Provide the (X, Y) coordinate of the cell's center where the given text is located.  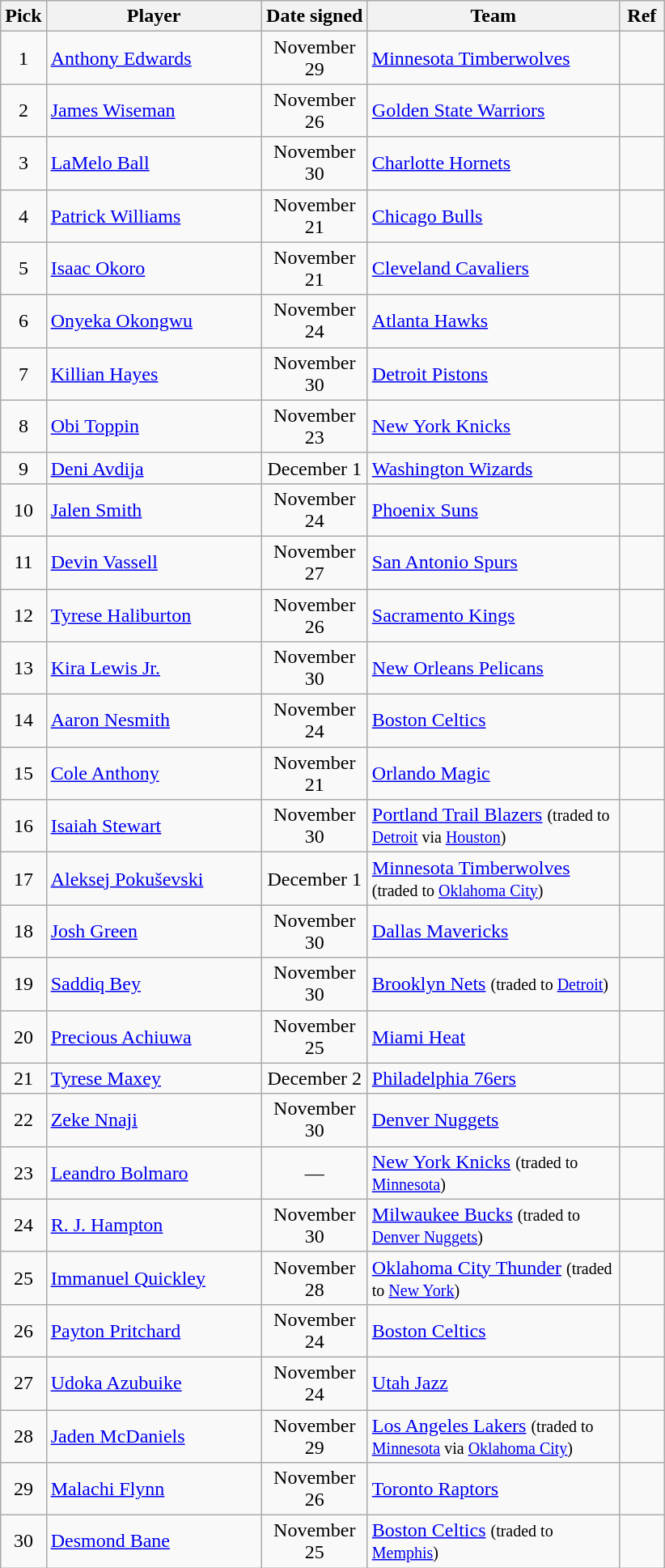
Killian Hayes (154, 374)
Charlotte Hornets (493, 164)
28 (23, 1436)
Detroit Pistons (493, 374)
Sacramento Kings (493, 615)
Cleveland Cavaliers (493, 269)
Aaron Nesmith (154, 720)
5 (23, 269)
Josh Green (154, 931)
Saddiq Bey (154, 984)
Boston Celtics (traded to Memphis) (493, 1541)
Tyrese Haliburton (154, 615)
Devin Vassell (154, 562)
— (314, 1172)
Malachi Flynn (154, 1489)
Leandro Bolmaro (154, 1172)
15 (23, 774)
Udoka Azubuike (154, 1383)
Isaac Okoro (154, 269)
Oklahoma City Thunder (traded to New York) (493, 1277)
Obi Toppin (154, 426)
10 (23, 510)
21 (23, 1078)
Atlanta Hawks (493, 321)
20 (23, 1036)
Washington Wizards (493, 468)
Player (154, 16)
1 (23, 58)
Miami Heat (493, 1036)
Toronto Raptors (493, 1489)
November 28 (314, 1277)
Aleksej Pokuševski (154, 879)
Pick (23, 16)
Philadelphia 76ers (493, 1078)
Dallas Mavericks (493, 931)
4 (23, 215)
New York Knicks (493, 426)
16 (23, 826)
Date signed (314, 16)
Utah Jazz (493, 1383)
26 (23, 1331)
James Wiseman (154, 110)
Immanuel Quickley (154, 1277)
Payton Pritchard (154, 1331)
3 (23, 164)
27 (23, 1383)
November 27 (314, 562)
Precious Achiuwa (154, 1036)
November 23 (314, 426)
New Orleans Pelicans (493, 669)
24 (23, 1226)
Portland Trail Blazers (traded to Detroit via Houston) (493, 826)
23 (23, 1172)
8 (23, 426)
29 (23, 1489)
Isaiah Stewart (154, 826)
22 (23, 1120)
25 (23, 1277)
Cole Anthony (154, 774)
Chicago Bulls (493, 215)
Onyeka Okongwu (154, 321)
Brooklyn Nets (traded to Detroit) (493, 984)
Team (493, 16)
Los Angeles Lakers (traded to Minnesota via Oklahoma City) (493, 1436)
Orlando Magic (493, 774)
Jalen Smith (154, 510)
LaMelo Ball (154, 164)
2 (23, 110)
Tyrese Maxey (154, 1078)
December 2 (314, 1078)
17 (23, 879)
San Antonio Spurs (493, 562)
11 (23, 562)
Minnesota Timberwolves (traded to Oklahoma City) (493, 879)
Jaden McDaniels (154, 1436)
18 (23, 931)
Anthony Edwards (154, 58)
Phoenix Suns (493, 510)
New York Knicks (traded to Minnesota) (493, 1172)
12 (23, 615)
Ref (642, 16)
Milwaukee Bucks (traded to Denver Nuggets) (493, 1226)
9 (23, 468)
14 (23, 720)
R. J. Hampton (154, 1226)
Golden State Warriors (493, 110)
Zeke Nnaji (154, 1120)
19 (23, 984)
30 (23, 1541)
6 (23, 321)
Denver Nuggets (493, 1120)
Patrick Williams (154, 215)
13 (23, 669)
Deni Avdija (154, 468)
Minnesota Timberwolves (493, 58)
Desmond Bane (154, 1541)
Kira Lewis Jr. (154, 669)
7 (23, 374)
